Scan for the cell matching the given text and deliver its (x, y) coordinate at center. 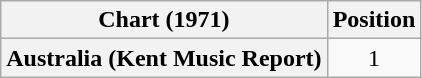
Position (374, 20)
Australia (Kent Music Report) (164, 58)
1 (374, 58)
Chart (1971) (164, 20)
